Determine the [x, y] coordinate at the center of the cell enclosing the given text.  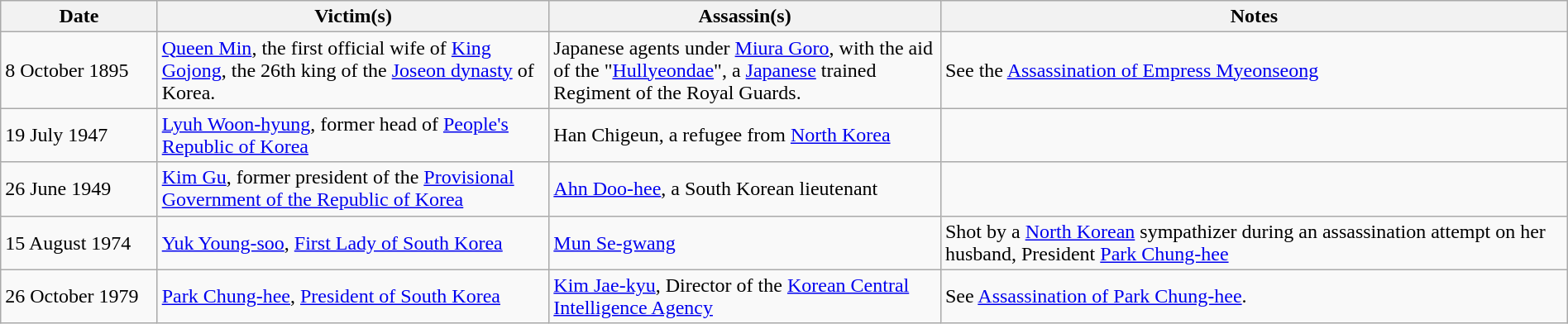
Notes [1254, 17]
Date [79, 17]
Victim(s) [353, 17]
See Assassination of Park Chung-hee. [1254, 296]
Mun Se-gwang [745, 243]
26 October 1979 [79, 296]
Yuk Young-soo, First Lady of South Korea [353, 243]
8 October 1895 [79, 70]
Queen Min, the first official wife of King Gojong, the 26th king of the Joseon dynasty of Korea. [353, 70]
Han Chigeun, a refugee from North Korea [745, 136]
Ahn Doo-hee, a South Korean lieutenant [745, 188]
Kim Gu, former president of the Provisional Government of the Republic of Korea [353, 188]
Assassin(s) [745, 17]
15 August 1974 [79, 243]
Shot by a North Korean sympathizer during an assassination attempt on her husband, President Park Chung-hee [1254, 243]
Lyuh Woon-hyung, former head of People's Republic of Korea [353, 136]
19 July 1947 [79, 136]
See the Assassination of Empress Myeonseong [1254, 70]
26 June 1949 [79, 188]
Park Chung-hee, President of South Korea [353, 296]
Kim Jae-kyu, Director of the Korean Central Intelligence Agency [745, 296]
Japanese agents under Miura Goro, with the aid of the "Hullyeondae", a Japanese trained Regiment of the Royal Guards. [745, 70]
